Locate the cell with the specified text and output its [x, y] center coordinate. 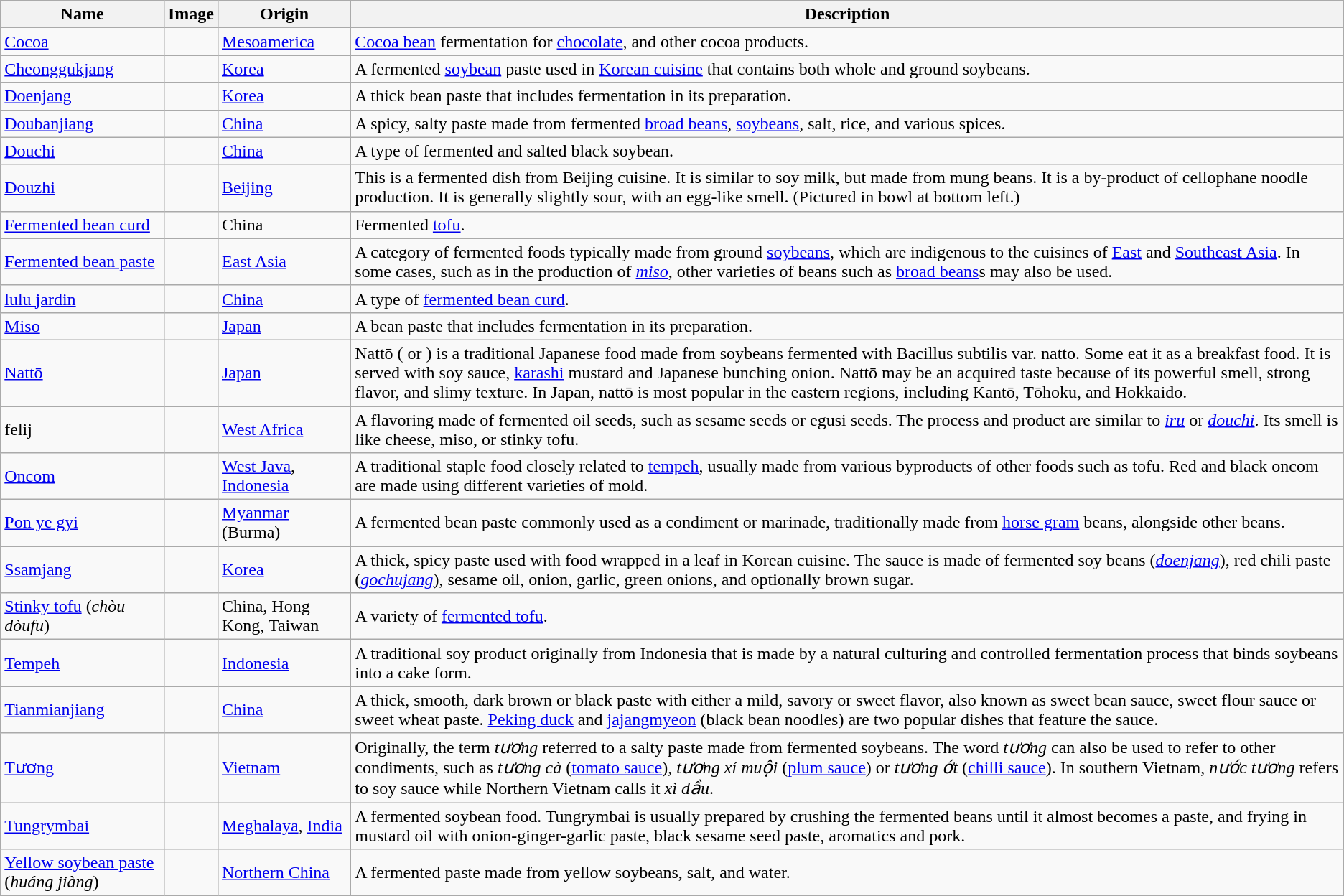
Indonesia [284, 663]
Origin [284, 14]
Doenjang [83, 96]
Name [83, 14]
Myanmar (Burma) [284, 523]
Fermented tofu. [847, 225]
A type of fermented and salted black soybean. [847, 151]
Mesoamerica [284, 42]
A bean paste that includes fermentation in its preparation. [847, 326]
A fermented soybean paste used in Korean cuisine that contains both whole and ground soybeans. [847, 69]
Doubanjiang [83, 123]
China, Hong Kong, Taiwan [284, 616]
Tương [83, 768]
Tempeh [83, 663]
Fermented bean curd [83, 225]
Cocoa [83, 42]
West Java, Indonesia [284, 477]
Fermented bean paste [83, 261]
Douchi [83, 151]
Meghalaya, India [284, 826]
Tianmianjiang [83, 709]
Vietnam [284, 768]
felij [83, 429]
A type of fermented bean curd. [847, 299]
A fermented paste made from yellow soybeans, salt, and water. [847, 873]
Ssamjang [83, 570]
Oncom [83, 477]
A spicy, salty paste made from fermented broad beans, soybeans, salt, rice, and various spices. [847, 123]
Miso [83, 326]
Cocoa bean fermentation for chocolate, and other cocoa products. [847, 42]
Image [191, 14]
Pon ye gyi [83, 523]
Yellow soybean paste (huáng jiàng) [83, 873]
A variety of fermented tofu. [847, 616]
A fermented bean paste commonly used as a condiment or marinade, traditionally made from horse gram beans, alongside other beans. [847, 523]
Description [847, 14]
Northern China [284, 873]
West Africa [284, 429]
Stinky tofu (chòu dòufu) [83, 616]
A thick bean paste that includes fermentation in its preparation. [847, 96]
Beijing [284, 188]
lulu jardin [83, 299]
Douzhi [83, 188]
Tungrymbai [83, 826]
Nattō [83, 373]
East Asia [284, 261]
Cheonggukjang [83, 69]
